Detect which cell encompasses the target text, then output its [X, Y] center coordinate. 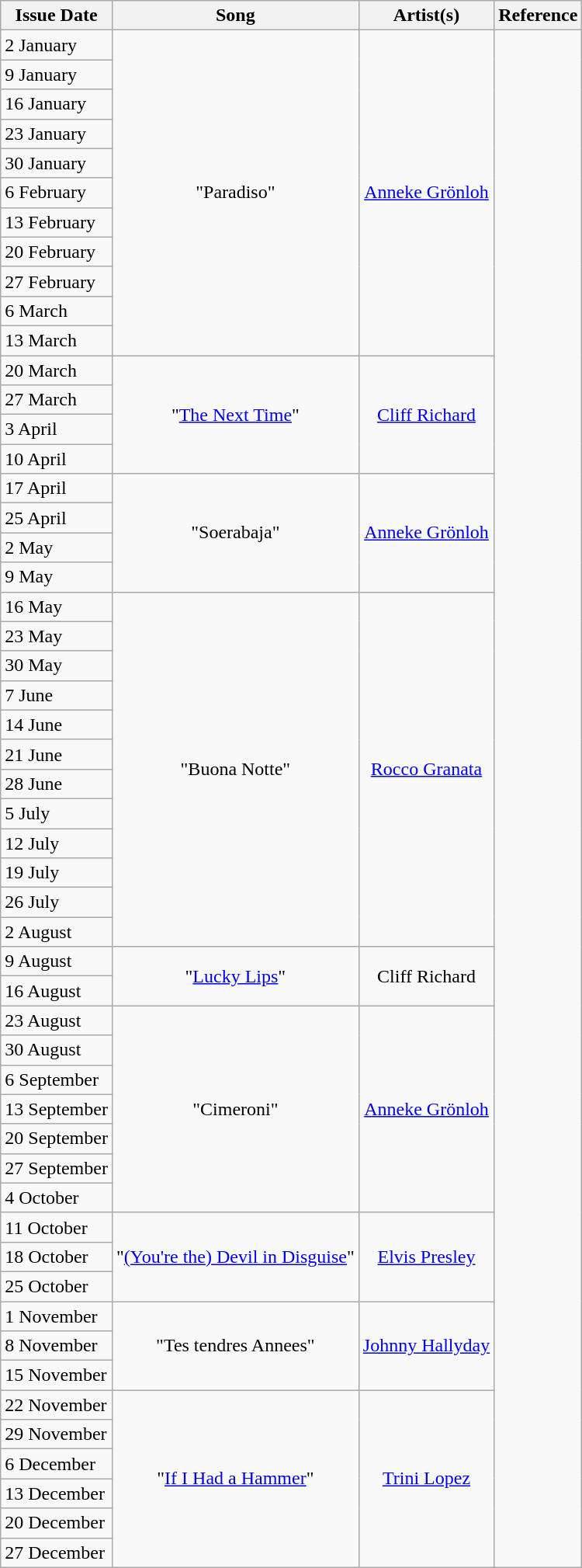
"Buona Notte" [235, 769]
1 November [57, 1316]
10 April [57, 459]
"Cimeroni" [235, 1109]
5 July [57, 813]
19 July [57, 873]
9 May [57, 577]
7 June [57, 695]
23 May [57, 636]
15 November [57, 1375]
"If I Had a Hammer" [235, 1479]
22 November [57, 1405]
Issue Date [57, 16]
6 December [57, 1464]
23 January [57, 134]
13 March [57, 340]
16 January [57, 104]
6 September [57, 1080]
25 October [57, 1286]
30 August [57, 1050]
Rocco Granata [426, 769]
21 June [57, 754]
Song [235, 16]
"Paradiso" [235, 193]
27 September [57, 1168]
9 January [57, 75]
11 October [57, 1227]
"Lucky Lips" [235, 976]
2 January [57, 45]
30 January [57, 163]
30 May [57, 666]
"The Next Time" [235, 415]
27 December [57, 1552]
Johnny Hallyday [426, 1346]
27 March [57, 400]
13 December [57, 1493]
20 February [57, 252]
Elvis Presley [426, 1257]
28 June [57, 784]
3 April [57, 429]
2 May [57, 548]
Trini Lopez [426, 1479]
Reference [539, 16]
"Tes tendres Annees" [235, 1346]
16 August [57, 991]
18 October [57, 1257]
12 July [57, 843]
9 August [57, 961]
29 November [57, 1434]
2 August [57, 932]
4 October [57, 1198]
20 March [57, 370]
Artist(s) [426, 16]
"Soerabaja" [235, 533]
23 August [57, 1020]
13 September [57, 1109]
16 May [57, 607]
14 June [57, 725]
17 April [57, 488]
20 December [57, 1523]
26 July [57, 902]
27 February [57, 281]
6 March [57, 311]
20 September [57, 1139]
6 February [57, 193]
13 February [57, 222]
"(You're the) Devil in Disguise" [235, 1257]
25 April [57, 518]
8 November [57, 1346]
